Capture the cell that displays the provided text and extract its (X, Y) central coordinate. 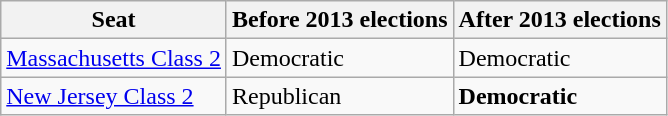
New Jersey Class 2 (114, 96)
Massachusetts Class 2 (114, 58)
Seat (114, 20)
Before 2013 elections (340, 20)
After 2013 elections (560, 20)
Republican (340, 96)
